Return (X, Y) of the center of cell containing provided text 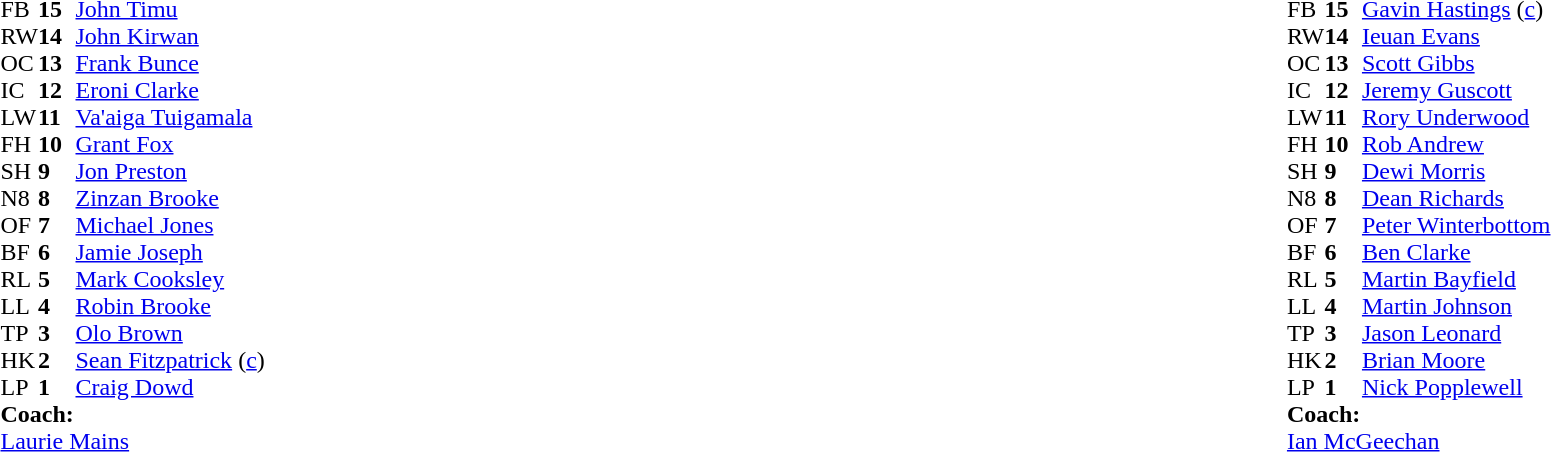
Craig Dowd (170, 388)
Jason Leonard (1456, 334)
Jeremy Guscott (1456, 90)
Olo Brown (170, 334)
Scott Gibbs (1456, 64)
Dewi Morris (1456, 172)
Martin Bayfield (1456, 280)
Nick Popplewell (1456, 388)
John Kirwan (170, 36)
Grant Fox (170, 144)
Rory Underwood (1456, 118)
Robin Brooke (170, 306)
Brian Moore (1456, 360)
Sean Fitzpatrick (c) (170, 360)
Mark Cooksley (170, 280)
Ieuan Evans (1456, 36)
Jon Preston (170, 172)
Dean Richards (1456, 198)
Frank Bunce (170, 64)
Va'aiga Tuigamala (170, 118)
Zinzan Brooke (170, 198)
Eroni Clarke (170, 90)
Rob Andrew (1456, 144)
Jamie Joseph (170, 252)
Martin Johnson (1456, 306)
Peter Winterbottom (1456, 226)
Michael Jones (170, 226)
Ben Clarke (1456, 252)
